Extract the (X, Y) coordinate from the center of the cell holding the provided text.  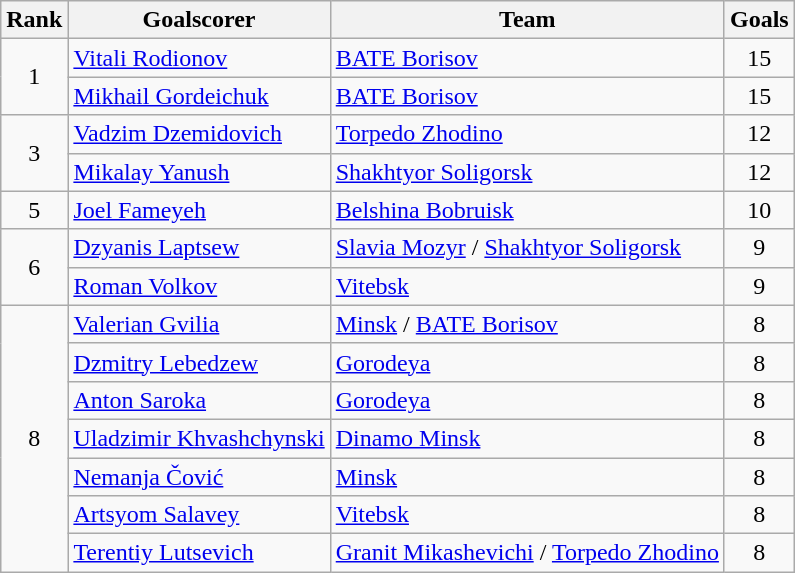
Vadzim Dzemidovich (199, 134)
Roman Volkov (199, 286)
Nemanja Čović (199, 477)
Uladzimir Khvashchynski (199, 438)
Team (527, 20)
Minsk / BATE Borisov (527, 324)
Vitali Rodionov (199, 58)
Minsk (527, 477)
Shakhtyor Soligorsk (527, 172)
Slavia Mozyr / Shakhtyor Soligorsk (527, 248)
10 (759, 210)
Granit Mikashevichi / Torpedo Zhodino (527, 553)
Rank (34, 20)
Dzmitry Lebedzew (199, 362)
Dinamo Minsk (527, 438)
Anton Saroka (199, 400)
3 (34, 153)
6 (34, 267)
1 (34, 77)
Artsyom Salavey (199, 515)
Dzyanis Laptsew (199, 248)
Terentiy Lutsevich (199, 553)
Belshina Bobruisk (527, 210)
Goalscorer (199, 20)
Goals (759, 20)
5 (34, 210)
Mikhail Gordeichuk (199, 96)
Torpedo Zhodino (527, 134)
Mikalay Yanush (199, 172)
Joel Fameyeh (199, 210)
Valerian Gvilia (199, 324)
